Identify which cell holds the provided text, then report its (X, Y) central coordinate. 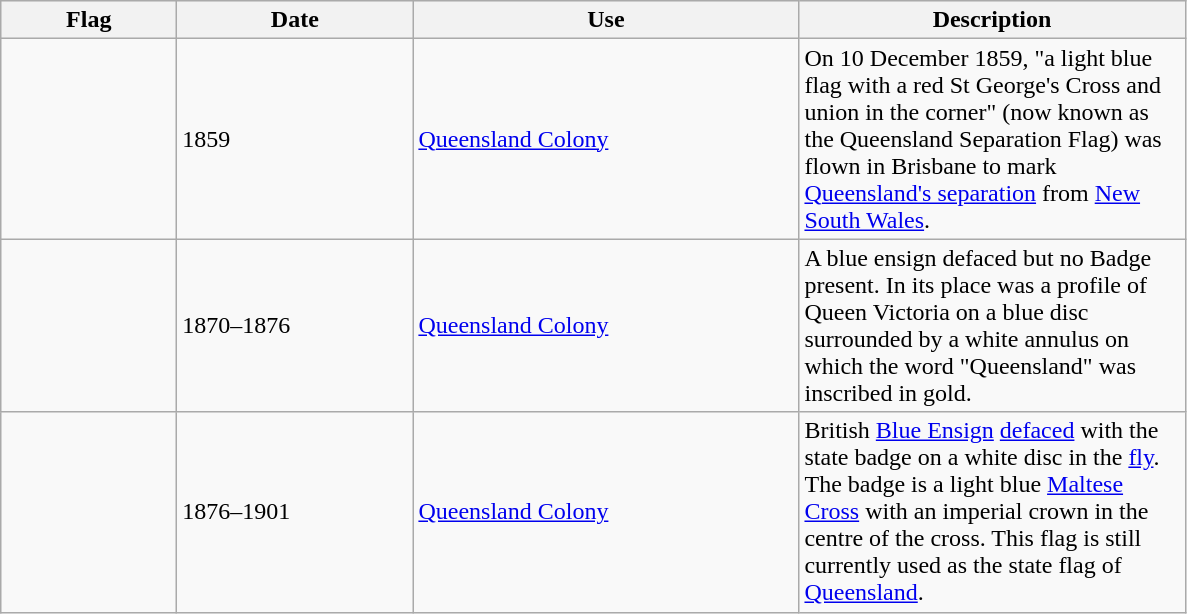
Description (992, 20)
1870–1876 (295, 326)
1859 (295, 139)
Date (295, 20)
Flag (89, 20)
1876–1901 (295, 512)
Use (606, 20)
